From the cell containing the given text, extract its center point as [X, Y] coordinate. 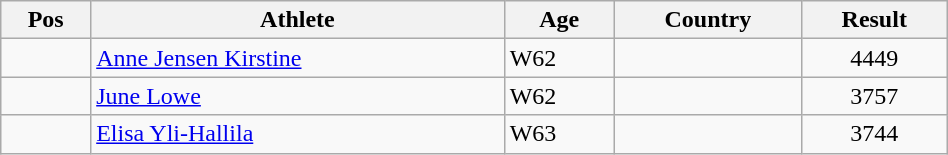
Country [708, 20]
Pos [46, 20]
June Lowe [298, 96]
3744 [874, 134]
Age [559, 20]
3757 [874, 96]
4449 [874, 58]
W63 [559, 134]
Athlete [298, 20]
Result [874, 20]
Elisa Yli-Hallila [298, 134]
Anne Jensen Kirstine [298, 58]
